From the cell containing the given text, extract its center point as [x, y] coordinate. 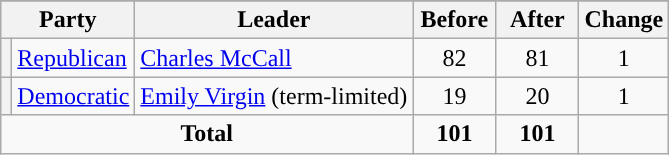
19 [454, 96]
20 [538, 96]
After [538, 20]
Total [207, 134]
81 [538, 58]
Change [624, 20]
82 [454, 58]
Democratic [74, 96]
Before [454, 20]
Republican [74, 58]
Charles McCall [274, 58]
Emily Virgin (term-limited) [274, 96]
Party [68, 20]
Leader [274, 20]
